Search for the cell housing the specified text and yield its [x, y] center coordinate. 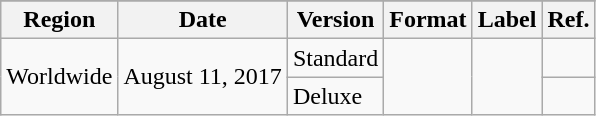
Label [507, 20]
Ref. [568, 20]
Version [335, 20]
Worldwide [60, 77]
Standard [335, 58]
August 11, 2017 [203, 77]
Format [428, 20]
Date [203, 20]
Region [60, 20]
Deluxe [335, 96]
